Extract the (x, y) coordinate from the center of the cell holding the provided text.  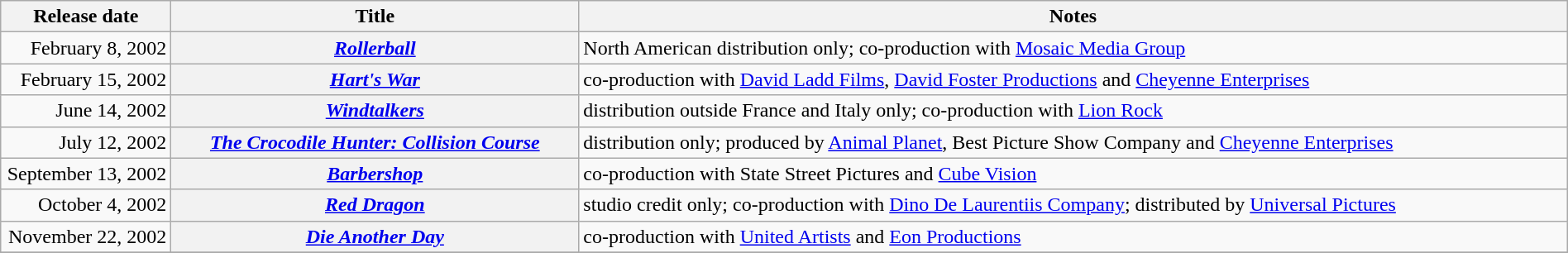
Notes (1073, 17)
February 15, 2002 (86, 79)
distribution outside France and Italy only; co-production with Lion Rock (1073, 111)
Rollerball (375, 48)
Die Another Day (375, 236)
distribution only; produced by Animal Planet, Best Picture Show Company and Cheyenne Enterprises (1073, 142)
February 8, 2002 (86, 48)
September 13, 2002 (86, 174)
North American distribution only; co-production with Mosaic Media Group (1073, 48)
co-production with David Ladd Films, David Foster Productions and Cheyenne Enterprises (1073, 79)
co-production with State Street Pictures and Cube Vision (1073, 174)
The Crocodile Hunter: Collision Course (375, 142)
co-production with United Artists and Eon Productions (1073, 236)
Release date (86, 17)
Barbershop (375, 174)
Hart's War (375, 79)
October 4, 2002 (86, 205)
Windtalkers (375, 111)
November 22, 2002 (86, 236)
June 14, 2002 (86, 111)
Title (375, 17)
July 12, 2002 (86, 142)
Red Dragon (375, 205)
studio credit only; co-production with Dino De Laurentiis Company; distributed by Universal Pictures (1073, 205)
